Detect which cell encompasses the target text, then output its (X, Y) center coordinate. 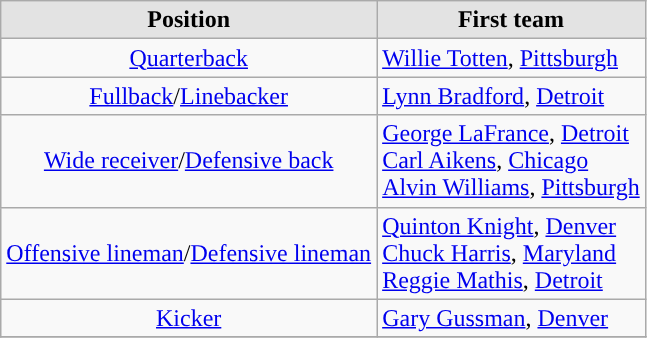
First team (512, 20)
Wide receiver/Defensive back (189, 161)
Kicker (189, 318)
Quarterback (189, 58)
Position (189, 20)
Offensive lineman/Defensive lineman (189, 253)
Willie Totten, Pittsburgh (512, 58)
Fullback/Linebacker (189, 96)
Quinton Knight, DenverChuck Harris, MarylandReggie Mathis, Detroit (512, 253)
Lynn Bradford, Detroit (512, 96)
Gary Gussman, Denver (512, 318)
George LaFrance, DetroitCarl Aikens, ChicagoAlvin Williams, Pittsburgh (512, 161)
